Find where the given text appears and provide that cell's center as [x, y] coordinate. 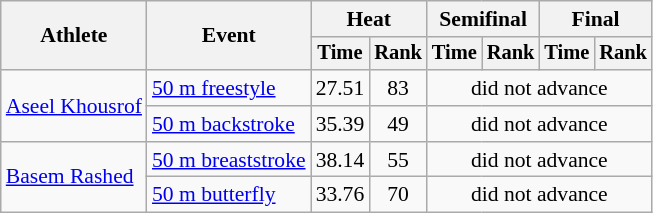
38.14 [340, 160]
50 m butterfly [229, 195]
Heat [369, 19]
Basem Rashed [74, 178]
Athlete [74, 36]
50 m freestyle [229, 88]
Semifinal [483, 19]
Event [229, 36]
55 [398, 160]
27.51 [340, 88]
49 [398, 124]
33.76 [340, 195]
50 m breaststroke [229, 160]
Aseel Khousrof [74, 106]
50 m backstroke [229, 124]
83 [398, 88]
70 [398, 195]
Final [595, 19]
35.39 [340, 124]
